Scan for the cell matching the given text and deliver its (x, y) coordinate at center. 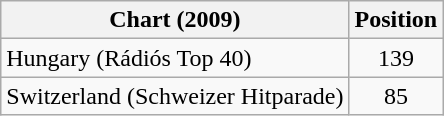
Hungary (Rádiós Top 40) (175, 58)
Chart (2009) (175, 20)
Position (396, 20)
85 (396, 96)
139 (396, 58)
Switzerland (Schweizer Hitparade) (175, 96)
